Pinpoint the cell where the given text exists, returning its [x, y] midpoint coordinate. 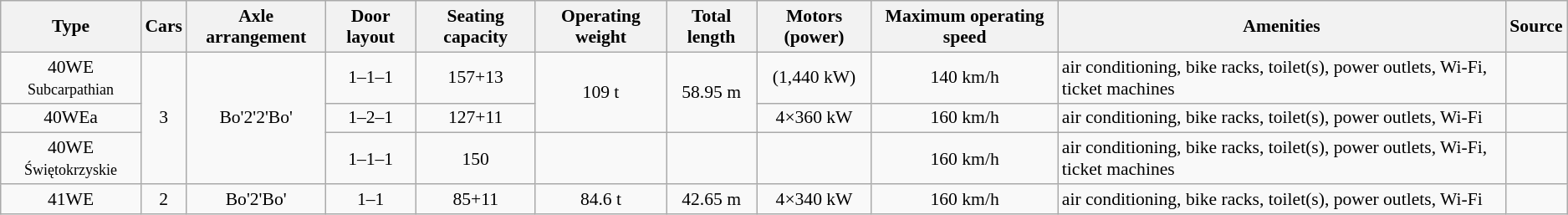
Source [1535, 27]
1–1 [370, 199]
Cars [163, 27]
150 [476, 159]
Motors (power) [815, 27]
Door layout [370, 27]
40WE Świętokrzyskie [71, 159]
40WE Subcarpathian [71, 77]
41WE [71, 199]
84.6 t [600, 199]
Maximum operating speed [964, 27]
Axle arrangement [256, 27]
Bo'2'2'Bo' [256, 118]
85+11 [476, 199]
2 [163, 199]
1–2–1 [370, 118]
40WEa [71, 118]
157+13 [476, 77]
Type [71, 27]
Bo'2'Bo' [256, 199]
Seating capacity [476, 27]
127+11 [476, 118]
4×360 kW [815, 118]
Total length [711, 27]
42.65 m [711, 199]
109 t [600, 92]
(1,440 kW) [815, 77]
140 km/h [964, 77]
58.95 m [711, 92]
4×340 kW [815, 199]
3 [163, 118]
Operating weight [600, 27]
Amenities [1281, 27]
